Determine the (x, y) coordinate at the center of the cell enclosing the given text.  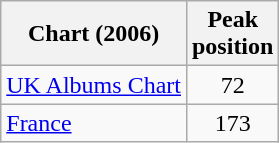
173 (232, 123)
Chart (2006) (94, 34)
Peakposition (232, 34)
UK Albums Chart (94, 85)
72 (232, 85)
France (94, 123)
